Detect which cell encompasses the target text, then output its [x, y] center coordinate. 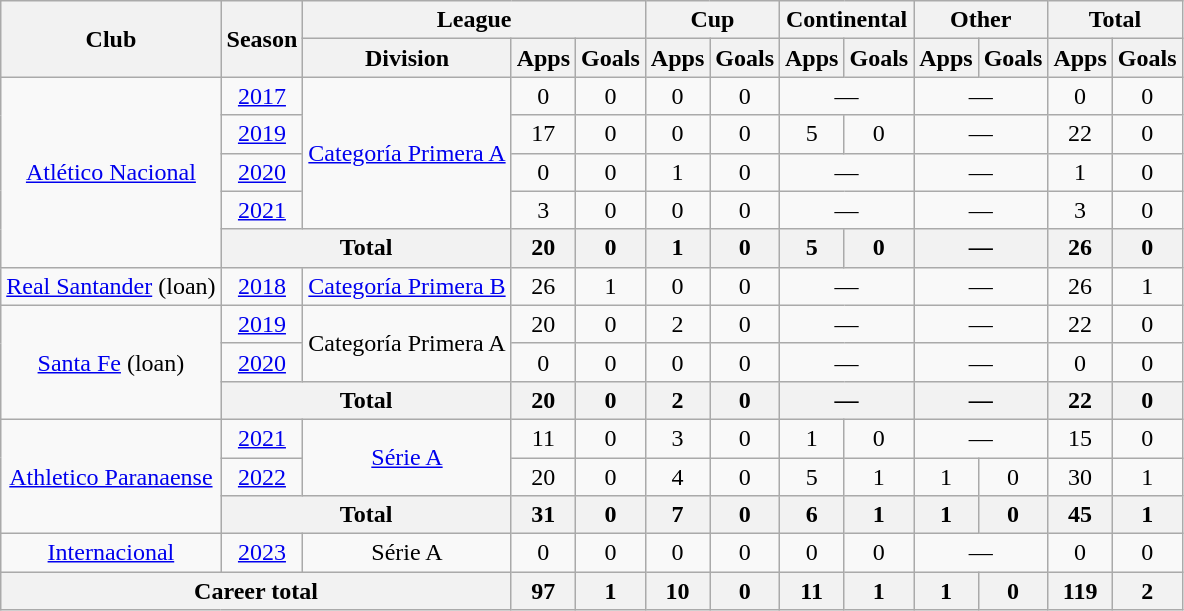
97 [543, 591]
Season [262, 39]
Career total [256, 591]
Categoría Primera B [407, 286]
7 [677, 515]
Cup [712, 20]
10 [677, 591]
Other [981, 20]
Athletico Paranaense [111, 476]
2018 [262, 286]
2023 [262, 553]
45 [1080, 515]
30 [1080, 477]
Real Santander (loan) [111, 286]
Division [407, 58]
4 [677, 477]
Santa Fe (loan) [111, 362]
15 [1080, 438]
Club [111, 39]
Internacional [111, 553]
2022 [262, 477]
31 [543, 515]
119 [1080, 591]
Continental [847, 20]
Atlético Nacional [111, 172]
6 [812, 515]
League [474, 20]
17 [543, 134]
2017 [262, 96]
